Identify which cell holds the provided text, then report its (x, y) central coordinate. 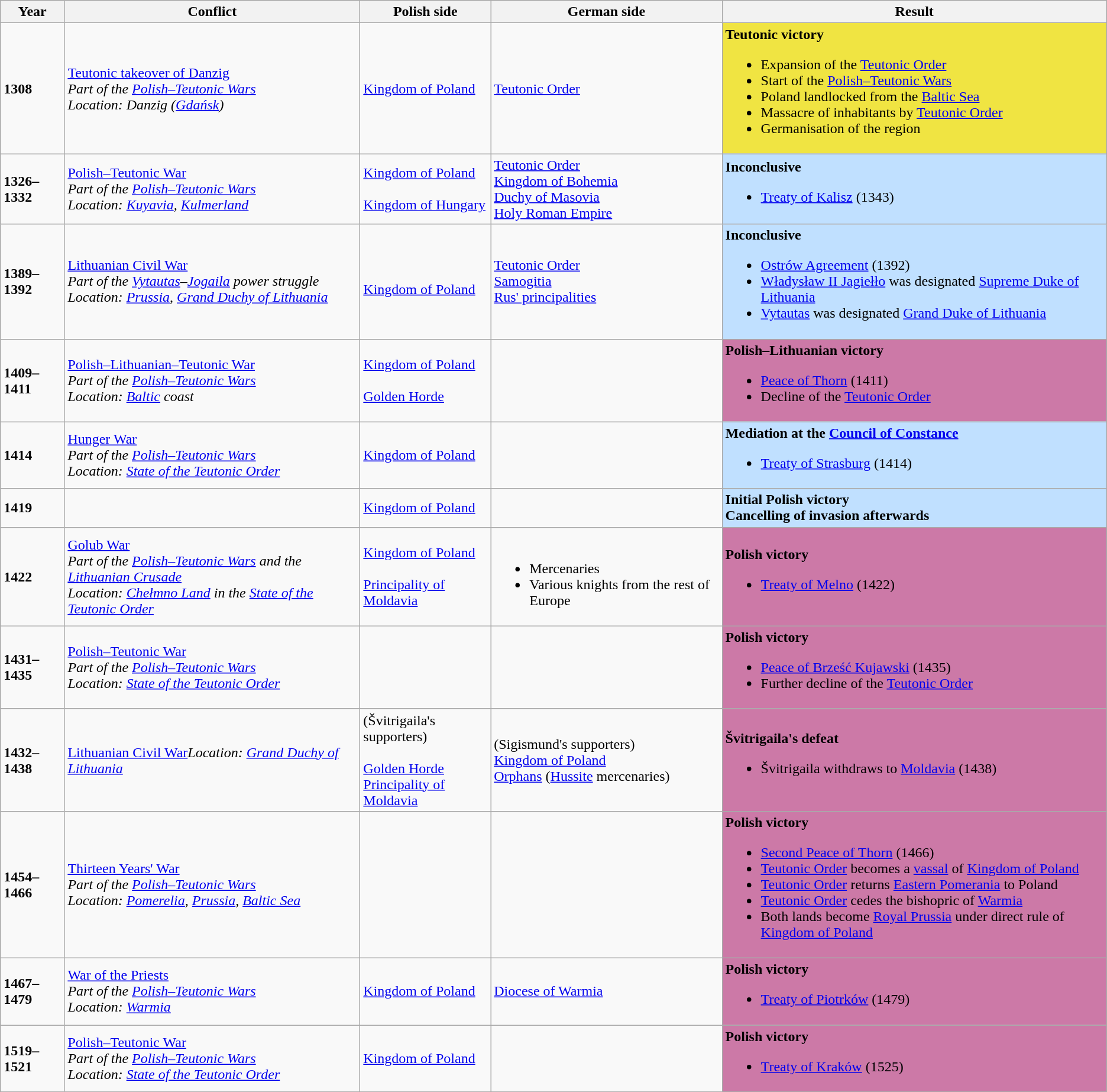
German side (607, 12)
Diocese of Warmia (607, 991)
1389–1392 (33, 282)
Initial Polish victoryCancelling of invasion afterwards (914, 508)
(Sigismund's supporters) Kingdom of Poland Orphans (Hussite mercenaries) (607, 760)
1432–1438 (33, 760)
1326–1332 (33, 189)
InconclusiveTreaty of Kalisz (1343) (914, 189)
MercenariesVarious knights from the rest of Europe (607, 576)
InconclusiveOstrów Agreement (1392)Władysław II Jagiełło was designated Supreme Duke of LithuaniaVytautas was designated Grand Duke of Lithuania (914, 282)
Polish victoryTreaty of Piotrków (1479) (914, 991)
Conflict (212, 12)
1409–1411 (33, 380)
Teutonic Order Samogitia Rus' principalities (607, 282)
Kingdom of Poland Kingdom of Hungary (426, 189)
Polish–Lithuanian victoryPeace of Thorn (1411)Decline of the Teutonic Order (914, 380)
Mediation at the Council of ConstanceTreaty of Strasburg (1414) (914, 455)
Teutonic Order Kingdom of Bohemia Duchy of Masovia Holy Roman Empire (607, 189)
(Švitrigaila's supporters) Golden Horde Principality of Moldavia (426, 760)
1419 (33, 508)
Kingdom of Poland Golden Horde (426, 380)
Švitrigaila's defeatŠvitrigaila withdraws to Moldavia (1438) (914, 760)
War of the PriestsPart of the Polish–Teutonic WarsLocation: Warmia (212, 991)
Polish–Teutonic WarPart of the Polish–Teutonic WarsLocation: Kuyavia, Kulmerland (212, 189)
Lithuanian Civil WarLocation: Grand Duchy of Lithuania (212, 760)
Polish victoryTreaty of Kraków (1525) (914, 1058)
1467–1479 (33, 991)
Polish–Lithuanian–Teutonic WarPart of the Polish–Teutonic WarsLocation: Baltic coast (212, 380)
1308 (33, 89)
Polish victoryPeace of Brześć Kujawski (1435)Further decline of the Teutonic Order (914, 667)
Golub WarPart of the Polish–Teutonic Wars and the Lithuanian CrusadeLocation: Chełmno Land in the State of the Teutonic Order (212, 576)
Thirteen Years' WarPart of the Polish–Teutonic WarsLocation: Pomerelia, Prussia, Baltic Sea (212, 884)
Year (33, 12)
1519–1521 (33, 1058)
Teutonic takeover of DanzigPart of the Polish–Teutonic WarsLocation: Danzig (Gdańsk) (212, 89)
1414 (33, 455)
1422 (33, 576)
1454–1466 (33, 884)
Hunger WarPart of the Polish–Teutonic WarsLocation: State of the Teutonic Order (212, 455)
1431–1435 (33, 667)
Lithuanian Civil WarPart of the Vytautas–Jogaila power struggleLocation: Prussia, Grand Duchy of Lithuania (212, 282)
Polish victoryTreaty of Melno (1422) (914, 576)
Kingdom of Poland Principality of Moldavia (426, 576)
Result (914, 12)
Teutonic Order (607, 89)
Polish side (426, 12)
